For the text-containing cell, return its midpoint in (X, Y) coordinate format. 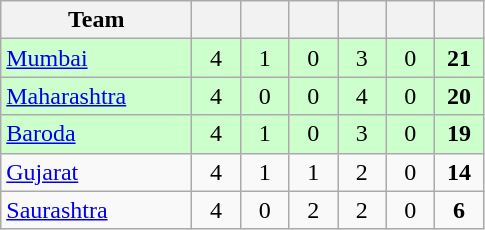
21 (460, 58)
14 (460, 172)
Mumbai (96, 58)
Maharashtra (96, 96)
Team (96, 20)
Gujarat (96, 172)
Saurashtra (96, 210)
20 (460, 96)
Baroda (96, 134)
6 (460, 210)
19 (460, 134)
